Find where the given text appears and provide that cell's center as (x, y) coordinate. 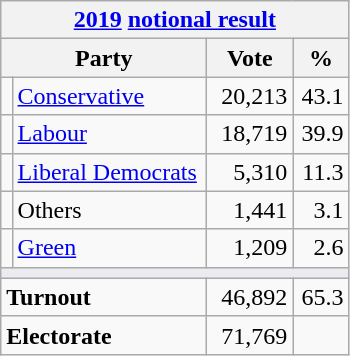
65.3 (321, 297)
18,719 (250, 134)
71,769 (250, 335)
Party (104, 58)
Liberal Democrats (110, 172)
20,213 (250, 96)
11.3 (321, 172)
Turnout (104, 297)
1,209 (250, 248)
2019 notional result (175, 20)
Vote (250, 58)
2.6 (321, 248)
1,441 (250, 210)
Green (110, 248)
5,310 (250, 172)
% (321, 58)
3.1 (321, 210)
Others (110, 210)
Labour (110, 134)
39.9 (321, 134)
46,892 (250, 297)
Conservative (110, 96)
Electorate (104, 335)
43.1 (321, 96)
